Detect which cell encompasses the target text, then output its (x, y) center coordinate. 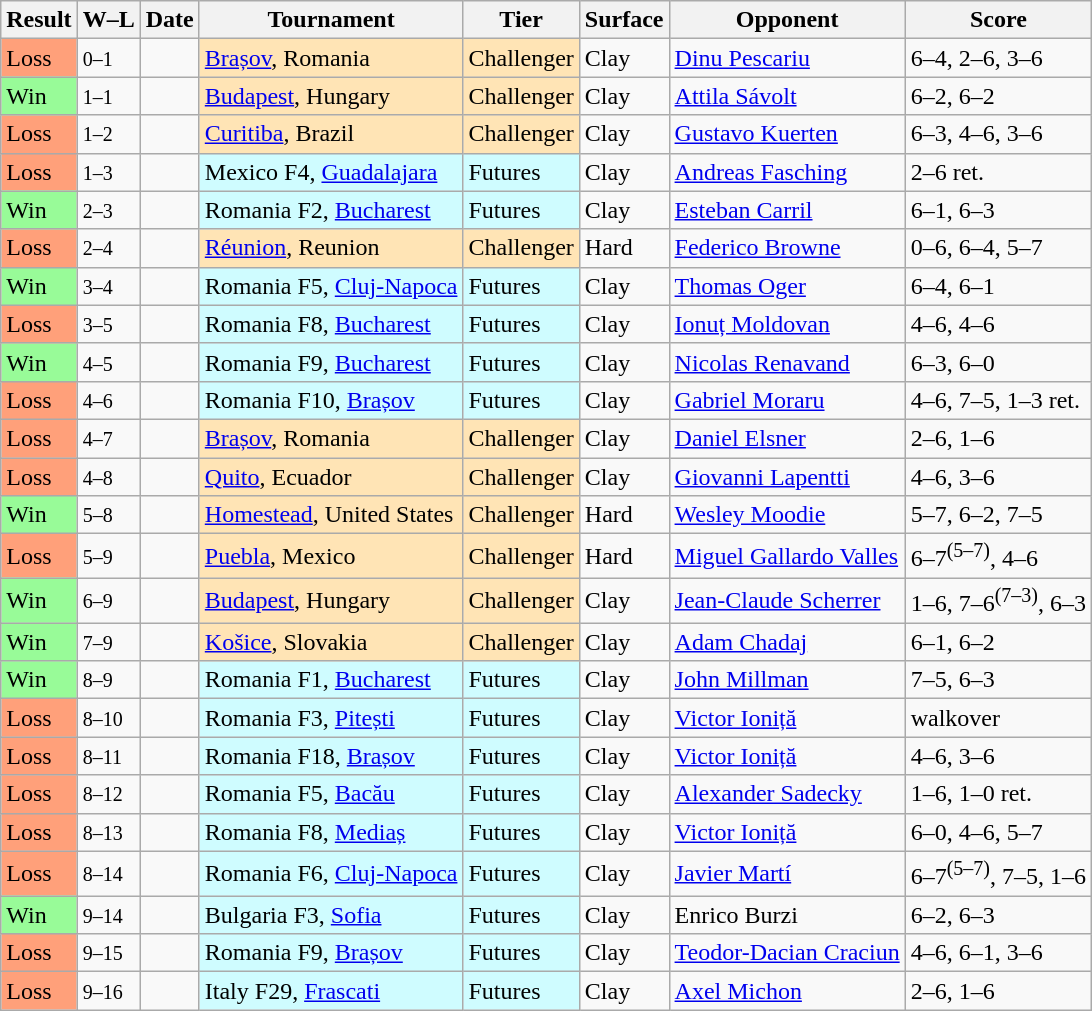
0–1 (108, 58)
Axel Michon (787, 991)
Gabriel Moraru (787, 400)
6–2, 6–2 (998, 96)
Košice, Slovakia (331, 642)
8–12 (108, 794)
2–4 (108, 248)
Puebla, Mexico (331, 556)
6–4, 6–1 (998, 286)
Thomas Oger (787, 286)
6–7(5–7), 4–6 (998, 556)
8–14 (108, 874)
Alexander Sadecky (787, 794)
Romania F5, Cluj-Napoca (331, 286)
Attila Sávolt (787, 96)
Teodor-Dacian Craciun (787, 953)
1–1 (108, 96)
6–7(5–7), 7–5, 1–6 (998, 874)
Romania F18, Brașov (331, 756)
Gustavo Kuerten (787, 134)
Curitiba, Brazil (331, 134)
Homestead, United States (331, 515)
Adam Chadaj (787, 642)
Surface (624, 20)
6–1, 6–2 (998, 642)
Tournament (331, 20)
Romania F3, Pitești (331, 718)
6–3, 4–6, 3–6 (998, 134)
Ionuț Moldovan (787, 324)
5–8 (108, 515)
Jean-Claude Scherrer (787, 600)
Mexico F4, Guadalajara (331, 172)
6–0, 4–6, 5–7 (998, 832)
1–6, 7–6(7–3), 6–3 (998, 600)
9–14 (108, 915)
1–6, 1–0 ret. (998, 794)
3–5 (108, 324)
8–13 (108, 832)
6–3, 6–0 (998, 362)
Dinu Pescariu (787, 58)
Giovanni Lapentti (787, 477)
6–1, 6–3 (998, 210)
Romania F5, Bacău (331, 794)
Romania F9, Brașov (331, 953)
Daniel Elsner (787, 438)
6–2, 6–3 (998, 915)
8–10 (108, 718)
W–L (108, 20)
3–4 (108, 286)
Miguel Gallardo Valles (787, 556)
Score (998, 20)
7–5, 6–3 (998, 680)
Tier (521, 20)
4–6 (108, 400)
walkover (998, 718)
Javier Martí (787, 874)
Federico Browne (787, 248)
4–6, 6–1, 3–6 (998, 953)
John Millman (787, 680)
5–9 (108, 556)
9–16 (108, 991)
Italy F29, Frascati (331, 991)
9–15 (108, 953)
Result (39, 20)
Romania F8, Bucharest (331, 324)
2–6 ret. (998, 172)
1–2 (108, 134)
Nicolas Renavand (787, 362)
4–6, 4–6 (998, 324)
Bulgaria F3, Sofia (331, 915)
Romania F10, Brașov (331, 400)
6–4, 2–6, 3–6 (998, 58)
Quito, Ecuador (331, 477)
4–7 (108, 438)
2–3 (108, 210)
Esteban Carril (787, 210)
Enrico Burzi (787, 915)
4–5 (108, 362)
Romania F1, Bucharest (331, 680)
0–6, 6–4, 5–7 (998, 248)
6–9 (108, 600)
Romania F6, Cluj-Napoca (331, 874)
Date (170, 20)
4–6, 7–5, 1–3 ret. (998, 400)
7–9 (108, 642)
Wesley Moodie (787, 515)
Andreas Fasching (787, 172)
5–7, 6–2, 7–5 (998, 515)
Opponent (787, 20)
8–9 (108, 680)
Réunion, Reunion (331, 248)
1–3 (108, 172)
Romania F9, Bucharest (331, 362)
8–11 (108, 756)
Romania F8, Mediaș (331, 832)
Romania F2, Bucharest (331, 210)
4–8 (108, 477)
